Provide the [x, y] coordinate of the cell's center where the given text is located.  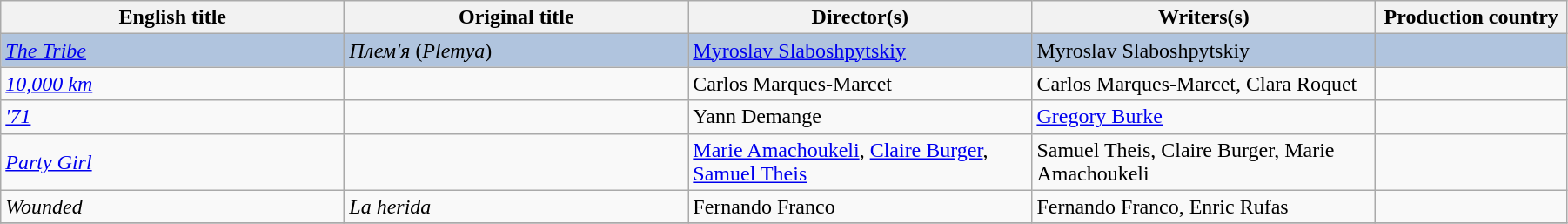
Gregory Burke [1204, 117]
Fernando Franco [860, 207]
Director(s) [860, 17]
English title [172, 17]
Carlos Marques-Marcet, Clara Roquet [1204, 84]
'71 [172, 117]
Fernando Franco, Enric Rufas [1204, 207]
Yann Demange [860, 117]
Carlos Marques-Marcet [860, 84]
Writers(s) [1204, 17]
Wounded [172, 207]
The Tribe [172, 51]
Samuel Theis, Claire Burger, Marie Amachoukeli [1204, 162]
Плем'я (Plemya) [517, 51]
La herida [517, 207]
Original title [517, 17]
Party Girl [172, 162]
Production country [1471, 17]
10,000 km [172, 84]
Marie Amachoukeli, Claire Burger, Samuel Theis [860, 162]
